Detect which cell encompasses the target text, then output its [X, Y] center coordinate. 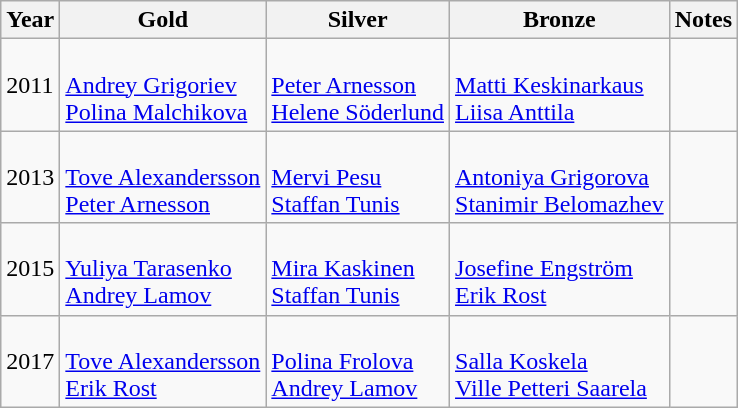
Antoniya Grigorova Stanimir Belomazhev [560, 177]
Salla Koskela Ville Petteri Saarela [560, 361]
Bronze [560, 20]
2013 [30, 177]
2015 [30, 269]
Silver [358, 20]
Mervi Pesu Staffan Tunis [358, 177]
Year [30, 20]
Gold [163, 20]
Mira Kaskinen Staffan Tunis [358, 269]
2011 [30, 85]
2017 [30, 361]
Yuliya Tarasenko Andrey Lamov [163, 269]
Notes [703, 20]
Tove Alexandersson Erik Rost [163, 361]
Polina Frolova Andrey Lamov [358, 361]
Tove Alexandersson Peter Arnesson [163, 177]
Matti Keskinarkaus Liisa Anttila [560, 85]
Andrey Grigoriev Polina Malchikova [163, 85]
Josefine Engström Erik Rost [560, 269]
Peter Arnesson Helene Söderlund [358, 85]
